For the text-containing cell, return its midpoint in (X, Y) coordinate format. 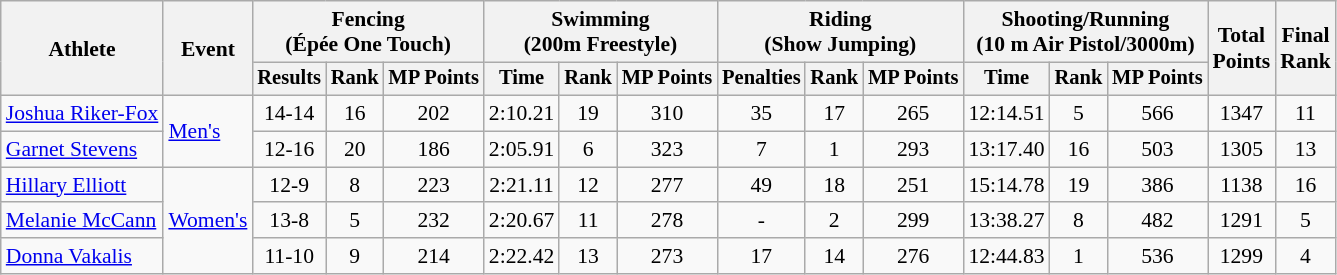
Event (208, 48)
12-9 (289, 185)
2 (834, 221)
223 (434, 185)
265 (913, 114)
251 (913, 185)
2:20.67 (522, 221)
18 (834, 185)
536 (1157, 256)
323 (667, 150)
273 (667, 256)
13-8 (289, 221)
1299 (1242, 256)
13:38.27 (1006, 221)
TotalPoints (1242, 48)
- (761, 221)
Men's (208, 132)
13:17.40 (1006, 150)
14-14 (289, 114)
310 (667, 114)
503 (1157, 150)
7 (761, 150)
4 (1306, 256)
Garnet Stevens (82, 150)
1347 (1242, 114)
277 (667, 185)
293 (913, 150)
Melanie McCann (82, 221)
Hillary Elliott (82, 185)
12:44.83 (1006, 256)
Women's (208, 220)
2:21.11 (522, 185)
232 (434, 221)
Swimming (200m Freestyle) (600, 32)
FinalRank (1306, 48)
278 (667, 221)
202 (434, 114)
Riding (Show Jumping) (840, 32)
6 (588, 150)
Results (289, 79)
20 (355, 150)
276 (913, 256)
49 (761, 185)
9 (355, 256)
14 (834, 256)
15:14.78 (1006, 185)
11-10 (289, 256)
186 (434, 150)
2:05.91 (522, 150)
12:14.51 (1006, 114)
35 (761, 114)
1291 (1242, 221)
Penalties (761, 79)
2:10.21 (522, 114)
12 (588, 185)
Athlete (82, 48)
1138 (1242, 185)
Donna Vakalis (82, 256)
214 (434, 256)
Joshua Riker-Fox (82, 114)
386 (1157, 185)
12-16 (289, 150)
2:22.42 (522, 256)
Fencing (Épée One Touch) (368, 32)
566 (1157, 114)
Shooting/Running(10 m Air Pistol/3000m) (1085, 32)
299 (913, 221)
482 (1157, 221)
1305 (1242, 150)
